Capture the cell that displays the provided text and extract its [x, y] central coordinate. 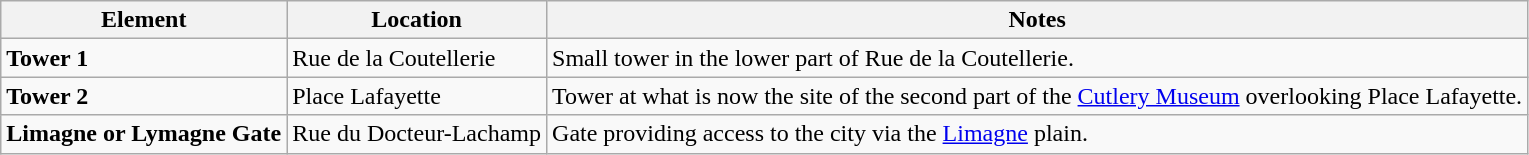
Rue du Docteur-Lachamp [417, 134]
Tower at what is now the site of the second part of the Cutlery Museum overlooking Place Lafayette. [1038, 96]
Notes [1038, 20]
Tower 2 [144, 96]
Limagne or Lymagne Gate [144, 134]
Tower 1 [144, 58]
Rue de la Coutellerie [417, 58]
Location [417, 20]
Gate providing access to the city via the Limagne plain. [1038, 134]
Place Lafayette [417, 96]
Small tower in the lower part of Rue de la Coutellerie. [1038, 58]
Element [144, 20]
